Scan for the cell matching the given text and deliver its (x, y) coordinate at center. 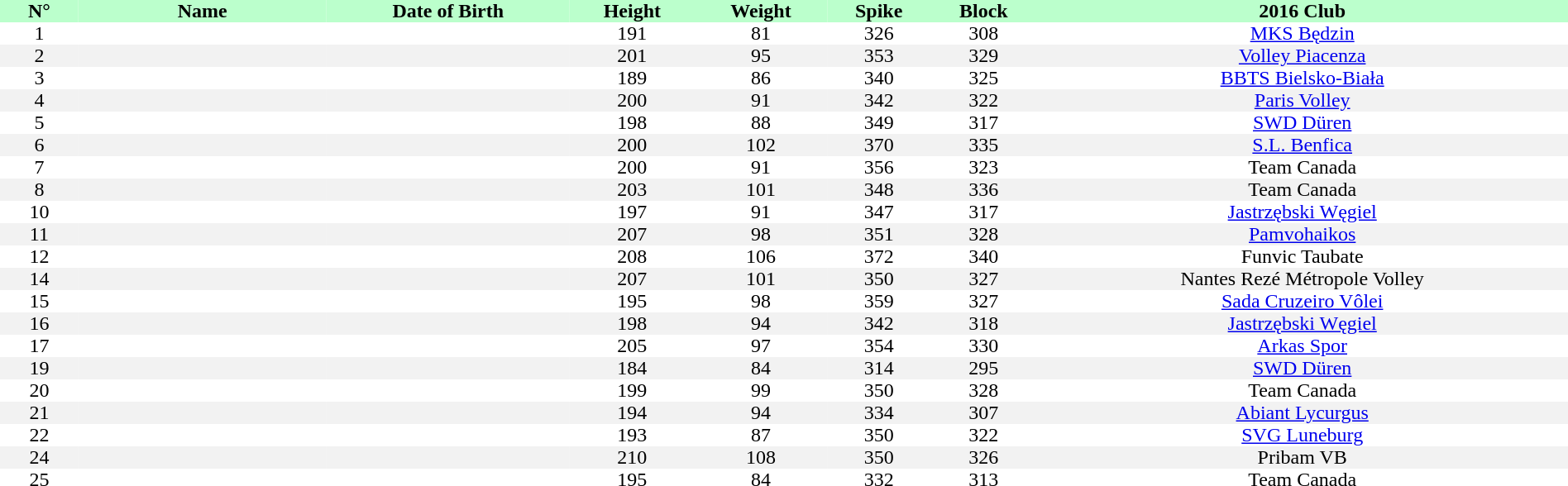
197 (632, 212)
308 (983, 33)
356 (878, 167)
11 (40, 235)
359 (878, 301)
205 (632, 345)
Name (203, 12)
208 (632, 256)
330 (983, 345)
87 (761, 435)
Arkas Spor (1302, 345)
95 (761, 56)
Volley Piacenza (1302, 56)
335 (983, 145)
84 (761, 369)
349 (878, 122)
16 (40, 324)
1 (40, 33)
14 (40, 279)
Pribam VB (1302, 458)
108 (761, 458)
Block (983, 12)
Weight (761, 12)
S.L. Benfica (1302, 145)
24 (40, 458)
97 (761, 345)
210 (632, 458)
Date of Birth (448, 12)
N° (40, 12)
12 (40, 256)
6 (40, 145)
Pamvohaikos (1302, 235)
201 (632, 56)
Spike (878, 12)
193 (632, 435)
BBTS Bielsko-Biała (1302, 78)
351 (878, 235)
10 (40, 212)
22 (40, 435)
Sada Cruzeiro Vôlei (1302, 301)
Height (632, 12)
203 (632, 190)
8 (40, 190)
Paris Volley (1302, 101)
81 (761, 33)
334 (878, 413)
348 (878, 190)
99 (761, 390)
21 (40, 413)
MKS Będzin (1302, 33)
102 (761, 145)
5 (40, 122)
336 (983, 190)
3 (40, 78)
4 (40, 101)
15 (40, 301)
Funvic Taubate (1302, 256)
Nantes Rezé Métropole Volley (1302, 279)
347 (878, 212)
325 (983, 78)
SVG Luneburg (1302, 435)
86 (761, 78)
307 (983, 413)
17 (40, 345)
7 (40, 167)
88 (761, 122)
295 (983, 369)
194 (632, 413)
2 (40, 56)
329 (983, 56)
372 (878, 256)
195 (632, 301)
2016 Club (1302, 12)
19 (40, 369)
199 (632, 390)
20 (40, 390)
184 (632, 369)
353 (878, 56)
191 (632, 33)
370 (878, 145)
189 (632, 78)
Abiant Lycurgus (1302, 413)
323 (983, 167)
354 (878, 345)
314 (878, 369)
318 (983, 324)
106 (761, 256)
